From the cell containing the given text, extract its center point as [x, y] coordinate. 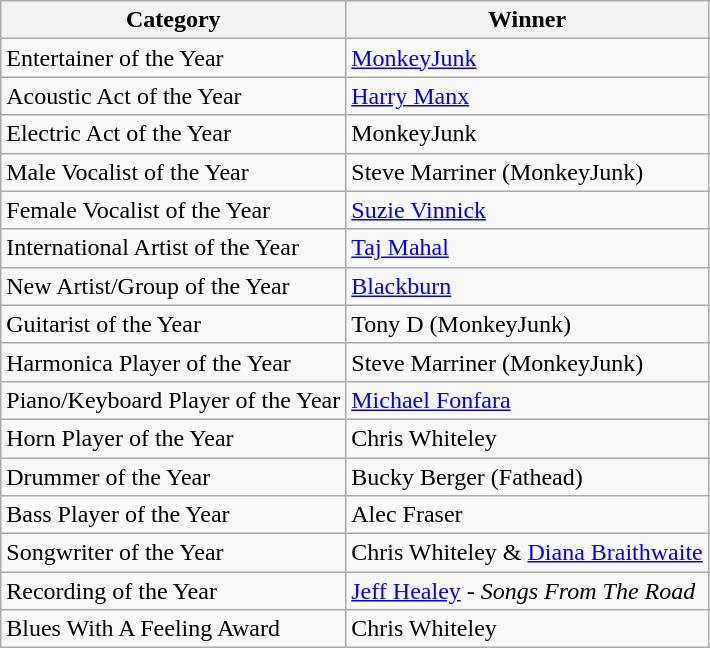
Tony D (MonkeyJunk) [528, 324]
Male Vocalist of the Year [174, 172]
Songwriter of the Year [174, 553]
Female Vocalist of the Year [174, 210]
Horn Player of the Year [174, 438]
Harmonica Player of the Year [174, 362]
Taj Mahal [528, 248]
New Artist/Group of the Year [174, 286]
Michael Fonfara [528, 400]
Harry Manx [528, 96]
Winner [528, 20]
Bucky Berger (Fathead) [528, 477]
Guitarist of the Year [174, 324]
Recording of the Year [174, 591]
Electric Act of the Year [174, 134]
Acoustic Act of the Year [174, 96]
Alec Fraser [528, 515]
Piano/Keyboard Player of the Year [174, 400]
Category [174, 20]
Drummer of the Year [174, 477]
Blackburn [528, 286]
Bass Player of the Year [174, 515]
Suzie Vinnick [528, 210]
Blues With A Feeling Award [174, 629]
Jeff Healey - Songs From The Road [528, 591]
Entertainer of the Year [174, 58]
Chris Whiteley & Diana Braithwaite [528, 553]
International Artist of the Year [174, 248]
